Identify which cell holds the provided text, then report its [x, y] central coordinate. 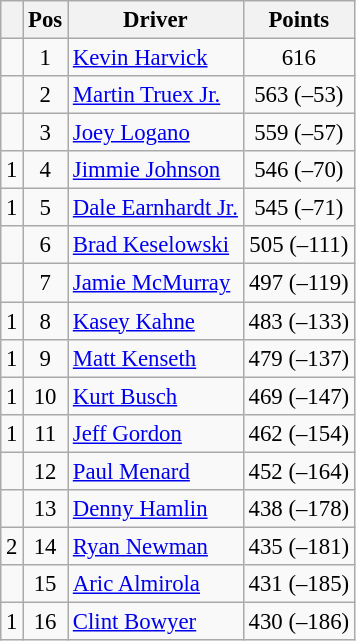
462 (–154) [298, 433]
Joey Logano [156, 133]
Jeff Gordon [156, 433]
14 [46, 546]
6 [46, 245]
Jamie McMurray [156, 283]
Denny Hamlin [156, 509]
Martin Truex Jr. [156, 95]
Jimmie Johnson [156, 170]
545 (–71) [298, 208]
Paul Menard [156, 471]
Clint Bowyer [156, 621]
12 [46, 471]
483 (–133) [298, 321]
Pos [46, 20]
3 [46, 133]
8 [46, 321]
Kasey Kahne [156, 321]
16 [46, 621]
546 (–70) [298, 170]
Matt Kenseth [156, 358]
11 [46, 433]
505 (–111) [298, 245]
452 (–164) [298, 471]
497 (–119) [298, 283]
430 (–186) [298, 621]
5 [46, 208]
15 [46, 584]
435 (–181) [298, 546]
Dale Earnhardt Jr. [156, 208]
Aric Almirola [156, 584]
563 (–53) [298, 95]
Kurt Busch [156, 396]
559 (–57) [298, 133]
Driver [156, 20]
438 (–178) [298, 509]
9 [46, 358]
Brad Keselowski [156, 245]
Points [298, 20]
Kevin Harvick [156, 58]
479 (–137) [298, 358]
4 [46, 170]
616 [298, 58]
13 [46, 509]
Ryan Newman [156, 546]
10 [46, 396]
7 [46, 283]
469 (–147) [298, 396]
431 (–185) [298, 584]
